Detect which cell encompasses the target text, then output its [x, y] center coordinate. 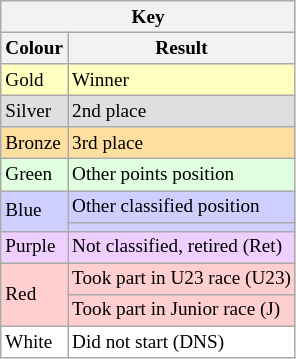
Blue [34, 210]
Result [182, 48]
Not classified, retired (Ret) [182, 247]
Took part in Junior race (J) [182, 310]
Key [148, 17]
Bronze [34, 143]
Winner [182, 80]
2nd place [182, 111]
Silver [34, 111]
Gold [34, 80]
White [34, 342]
Did not start (DNS) [182, 342]
Other points position [182, 175]
Purple [34, 247]
Colour [34, 48]
3rd place [182, 143]
Other classified position [182, 206]
Red [34, 294]
Green [34, 175]
Took part in U23 race (U23) [182, 279]
